For the text-containing cell, return its midpoint in [x, y] coordinate format. 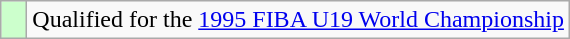
Qualified for the 1995 FIBA U19 World Championship [298, 20]
